Search for the cell housing the specified text and yield its (X, Y) center coordinate. 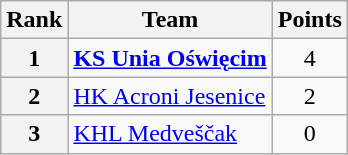
HK Acroni Jesenice (170, 96)
3 (34, 134)
Rank (34, 20)
4 (310, 58)
Points (310, 20)
0 (310, 134)
1 (34, 58)
Team (170, 20)
KS Unia Oświęcim (170, 58)
KHL Medveščak (170, 134)
